Search for the cell housing the specified text and yield its (x, y) center coordinate. 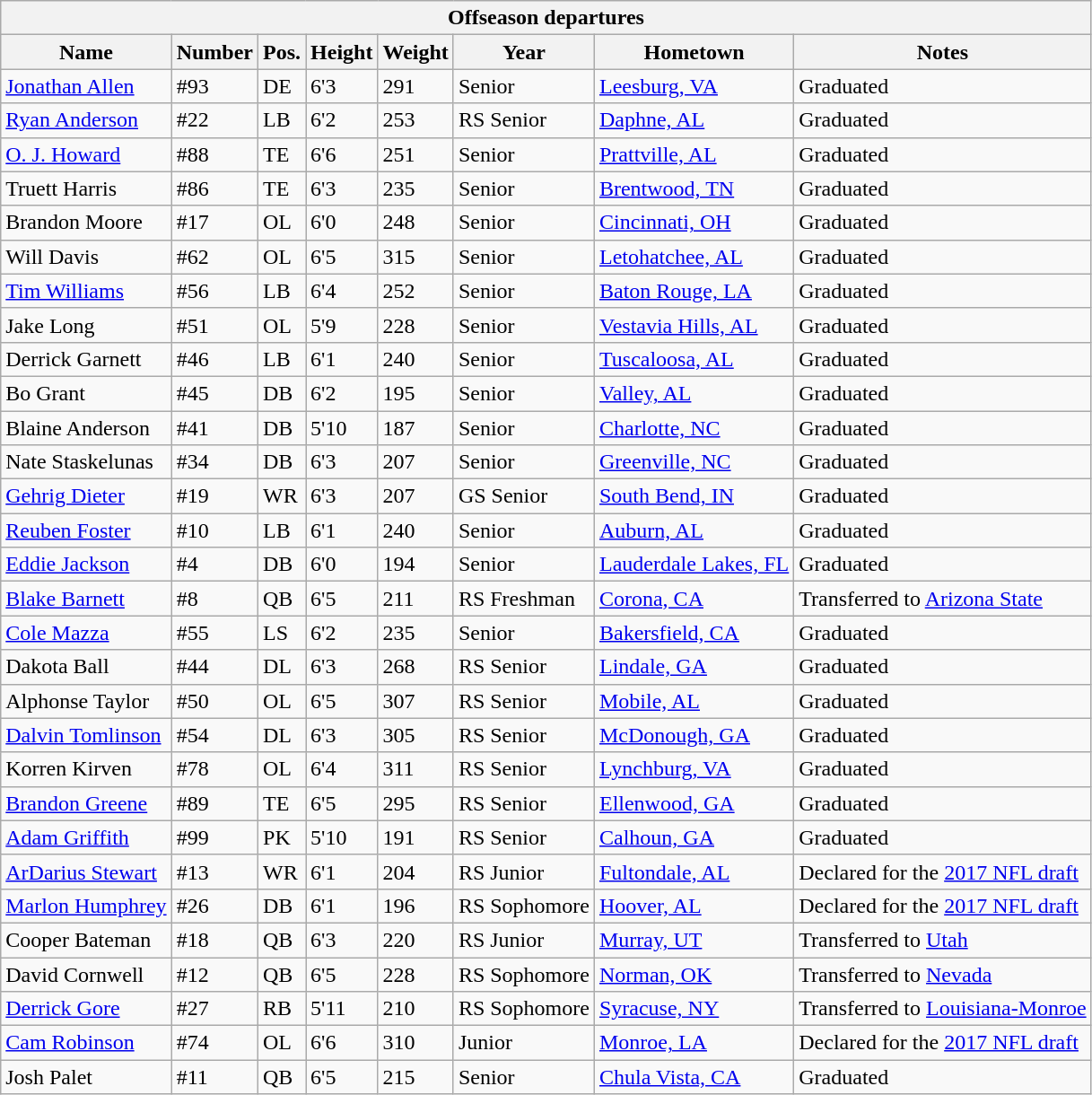
#13 (214, 872)
Ryan Anderson (86, 120)
DE (282, 86)
194 (415, 565)
#17 (214, 223)
Baton Rouge, LA (694, 291)
Gehrig Dieter (86, 496)
#22 (214, 120)
Bo Grant (86, 393)
ArDarius Stewart (86, 872)
Hoover, AL (694, 906)
Transferred to Arizona State (942, 599)
#11 (214, 1077)
Brandon Moore (86, 223)
Weight (415, 52)
Offseason departures (546, 18)
Jake Long (86, 325)
#19 (214, 496)
5'11 (342, 1009)
Lynchburg, VA (694, 769)
5'9 (342, 325)
Alphonse Taylor (86, 701)
Fultondale, AL (694, 872)
251 (415, 154)
Reuben Foster (86, 530)
Number (214, 52)
Dalvin Tomlinson (86, 735)
Ellenwood, GA (694, 803)
Josh Palet (86, 1077)
Prattville, AL (694, 154)
#50 (214, 701)
Transferred to Nevada (942, 974)
Brentwood, TN (694, 188)
Name (86, 52)
RB (282, 1009)
252 (415, 291)
Nate Staskelunas (86, 462)
Cooper Bateman (86, 940)
GS Senior (524, 496)
Monroe, LA (694, 1043)
Cole Mazza (86, 633)
Pos. (282, 52)
South Bend, IN (694, 496)
Norman, OK (694, 974)
PK (282, 837)
#88 (214, 154)
Chula Vista, CA (694, 1077)
#10 (214, 530)
#99 (214, 837)
RS Freshman (524, 599)
Jonathan Allen (86, 86)
#8 (214, 599)
Daphne, AL (694, 120)
Notes (942, 52)
Brandon Greene (86, 803)
Blaine Anderson (86, 428)
315 (415, 257)
Calhoun, GA (694, 837)
295 (415, 803)
220 (415, 940)
Tuscaloosa, AL (694, 359)
Blake Barnett (86, 599)
#62 (214, 257)
Lindale, GA (694, 667)
Charlotte, NC (694, 428)
204 (415, 872)
Murray, UT (694, 940)
215 (415, 1077)
#54 (214, 735)
Truett Harris (86, 188)
Vestavia Hills, AL (694, 325)
Transferred to Louisiana-Monroe (942, 1009)
Derrick Gore (86, 1009)
Will Davis (86, 257)
#56 (214, 291)
Lauderdale Lakes, FL (694, 565)
305 (415, 735)
307 (415, 701)
David Cornwell (86, 974)
#93 (214, 86)
Bakersfield, CA (694, 633)
#27 (214, 1009)
Tim Williams (86, 291)
#26 (214, 906)
#18 (214, 940)
187 (415, 428)
#51 (214, 325)
#86 (214, 188)
Eddie Jackson (86, 565)
310 (415, 1043)
291 (415, 86)
O. J. Howard (86, 154)
211 (415, 599)
311 (415, 769)
195 (415, 393)
Leesburg, VA (694, 86)
Height (342, 52)
Junior (524, 1043)
Korren Kirven (86, 769)
191 (415, 837)
Mobile, AL (694, 701)
Greenville, NC (694, 462)
Marlon Humphrey (86, 906)
Derrick Garnett (86, 359)
#74 (214, 1043)
196 (415, 906)
Letohatchee, AL (694, 257)
248 (415, 223)
Cincinnati, OH (694, 223)
Year (524, 52)
#45 (214, 393)
#4 (214, 565)
Adam Griffith (86, 837)
Valley, AL (694, 393)
LS (282, 633)
#44 (214, 667)
#12 (214, 974)
#34 (214, 462)
Syracuse, NY (694, 1009)
253 (415, 120)
Corona, CA (694, 599)
#55 (214, 633)
Dakota Ball (86, 667)
210 (415, 1009)
268 (415, 667)
#41 (214, 428)
Transferred to Utah (942, 940)
Auburn, AL (694, 530)
Hometown (694, 52)
Cam Robinson (86, 1043)
#78 (214, 769)
McDonough, GA (694, 735)
#46 (214, 359)
#89 (214, 803)
